Search for the cell housing the specified text and yield its (x, y) center coordinate. 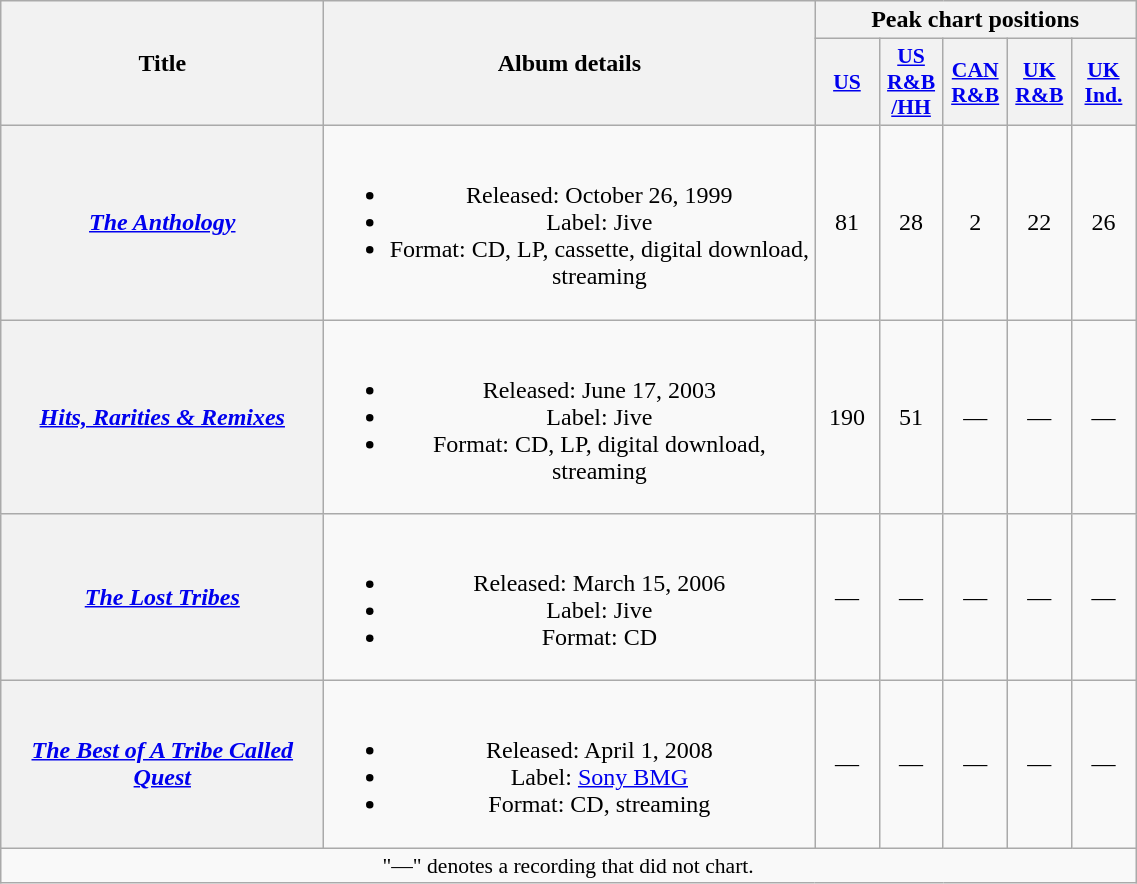
The Anthology (162, 222)
USR&B/HH (911, 82)
26 (1103, 222)
CANR&B (975, 82)
Album details (570, 64)
Hits, Rarities & Remixes (162, 417)
UK Ind. (1103, 82)
81 (847, 222)
UK R&B (1039, 82)
Title (162, 64)
Peak chart positions (976, 20)
The Lost Tribes (162, 598)
28 (911, 222)
190 (847, 417)
2 (975, 222)
22 (1039, 222)
Released: June 17, 2003Label: JiveFormat: CD, LP, digital download, streaming (570, 417)
US (847, 82)
Released: April 1, 2008Label: Sony BMGFormat: CD, streaming (570, 764)
Released: March 15, 2006Label: JiveFormat: CD (570, 598)
51 (911, 417)
"—" denotes a recording that did not chart. (568, 866)
The Best of A Tribe Called Quest (162, 764)
Released: October 26, 1999Label: JiveFormat: CD, LP, cassette, digital download, streaming (570, 222)
